Detect which cell encompasses the target text, then output its [x, y] center coordinate. 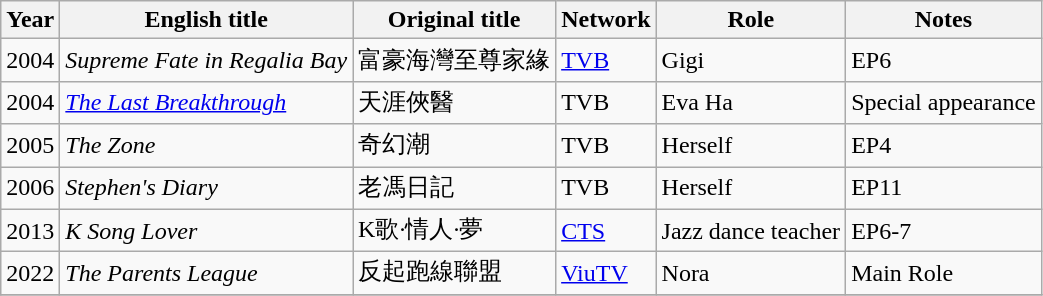
Supreme Fate in Regalia Bay [206, 60]
反起跑線聯盟 [454, 274]
EP11 [944, 188]
Eva Ha [751, 102]
Role [751, 20]
Special appearance [944, 102]
EP4 [944, 146]
The Parents League [206, 274]
2006 [30, 188]
K Song Lover [206, 230]
Year [30, 20]
2005 [30, 146]
Stephen's Diary [206, 188]
富豪海灣至尊家緣 [454, 60]
CTS [606, 230]
老馮日記 [454, 188]
Notes [944, 20]
EP6 [944, 60]
The Last Breakthrough [206, 102]
Nora [751, 274]
Main Role [944, 274]
The Zone [206, 146]
K歌·情人·夢 [454, 230]
Original title [454, 20]
Gigi [751, 60]
2013 [30, 230]
2022 [30, 274]
奇幻潮 [454, 146]
EP6-7 [944, 230]
天涯俠醫 [454, 102]
ViuTV [606, 274]
English title [206, 20]
Jazz dance teacher [751, 230]
Network [606, 20]
